Provide the [X, Y] coordinate of the cell's center where the given text is located.  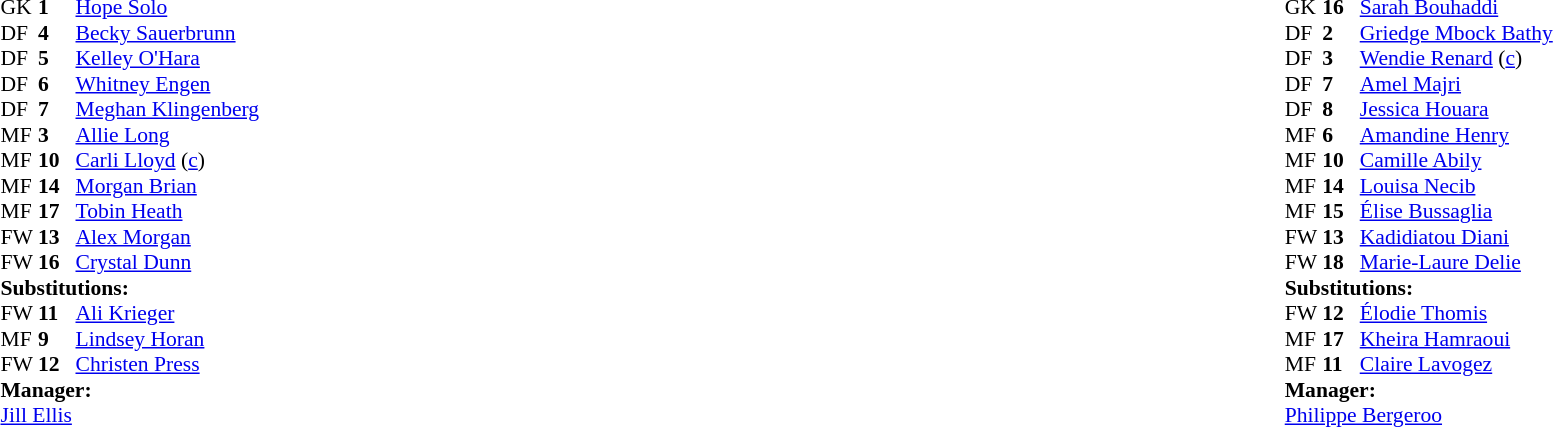
Marie-Laure Delie [1456, 263]
Morgan Brian [168, 186]
Élise Bussaglia [1456, 211]
18 [1341, 263]
Wendie Renard (c) [1456, 59]
Jessica Houara [1456, 109]
Amel Majri [1456, 84]
Kheira Hamraoui [1456, 339]
Tobin Heath [168, 211]
Élodie Thomis [1456, 313]
Claire Lavogez [1456, 365]
15 [1341, 211]
Meghan Klingenberg [168, 109]
Louisa Necib [1456, 186]
Christen Press [168, 365]
9 [57, 339]
Whitney Engen [168, 84]
2 [1341, 33]
Amandine Henry [1456, 135]
Allie Long [168, 135]
5 [57, 59]
Lindsey Horan [168, 339]
8 [1341, 109]
Camille Abily [1456, 161]
Alex Morgan [168, 237]
Kelley O'Hara [168, 59]
16 [57, 263]
Kadidiatou Diani [1456, 237]
4 [57, 33]
Griedge Mbock Bathy [1456, 33]
Crystal Dunn [168, 263]
Carli Lloyd (c) [168, 161]
Ali Krieger [168, 313]
Becky Sauerbrunn [168, 33]
